Determine the [x, y] coordinate at the center of the cell enclosing the given text.  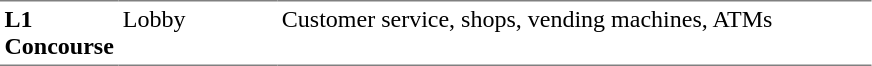
Lobby [198, 33]
Customer service, shops, vending machines, ATMs [574, 33]
L1Concourse [59, 33]
